Scan for the cell matching the given text and deliver its [X, Y] coordinate at center. 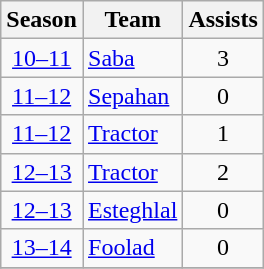
Esteghlal [132, 210]
Team [132, 20]
10–11 [42, 58]
Sepahan [132, 96]
Saba [132, 58]
Season [42, 20]
1 [223, 134]
13–14 [42, 248]
3 [223, 58]
Foolad [132, 248]
2 [223, 172]
Assists [223, 20]
